Pinpoint the cell where the given text exists, returning its [X, Y] midpoint coordinate. 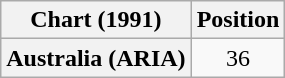
36 [238, 58]
Chart (1991) [96, 20]
Position [238, 20]
Australia (ARIA) [96, 58]
